Capture the cell that displays the provided text and extract its (x, y) central coordinate. 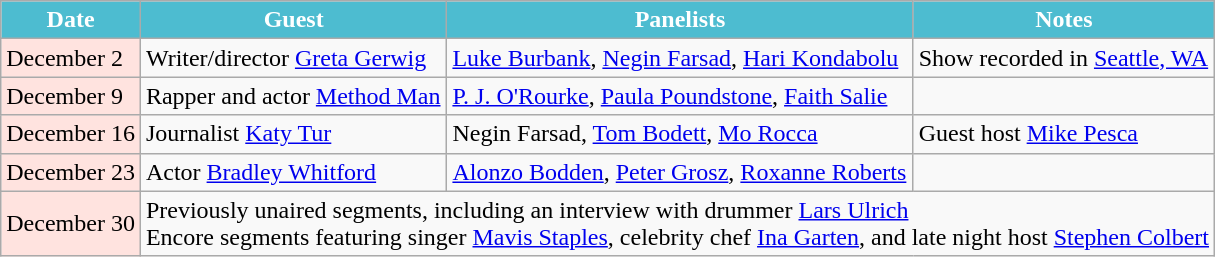
Show recorded in Seattle, WA (1064, 58)
Alonzo Bodden, Peter Grosz, Roxanne Roberts (680, 172)
Date (71, 20)
P. J. O'Rourke, Paula Poundstone, Faith Salie (680, 96)
Guest host Mike Pesca (1064, 134)
Journalist Katy Tur (293, 134)
Negin Farsad, Tom Bodett, Mo Rocca (680, 134)
Guest (293, 20)
Notes (1064, 20)
December 16 (71, 134)
December 9 (71, 96)
December 30 (71, 224)
Writer/director Greta Gerwig (293, 58)
Actor Bradley Whitford (293, 172)
Panelists (680, 20)
Luke Burbank, Negin Farsad, Hari Kondabolu (680, 58)
December 23 (71, 172)
December 2 (71, 58)
Rapper and actor Method Man (293, 96)
